Find where the given text appears and provide that cell's center as (x, y) coordinate. 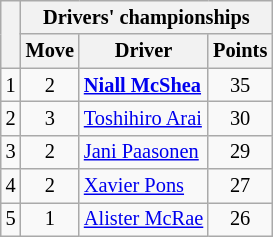
Points (240, 51)
Drivers' championships (147, 17)
Jani Paasonen (144, 152)
29 (240, 152)
30 (240, 118)
Xavier Pons (144, 186)
26 (240, 219)
Alister McRae (144, 219)
4 (11, 186)
5 (11, 219)
Driver (144, 51)
Toshihiro Arai (144, 118)
Move (50, 51)
27 (240, 186)
Niall McShea (144, 85)
35 (240, 85)
